Determine the (X, Y) coordinate at the center of the cell enclosing the given text.  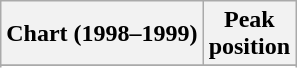
Peakposition (249, 34)
Chart (1998–1999) (102, 34)
